Detect which cell encompasses the target text, then output its (X, Y) center coordinate. 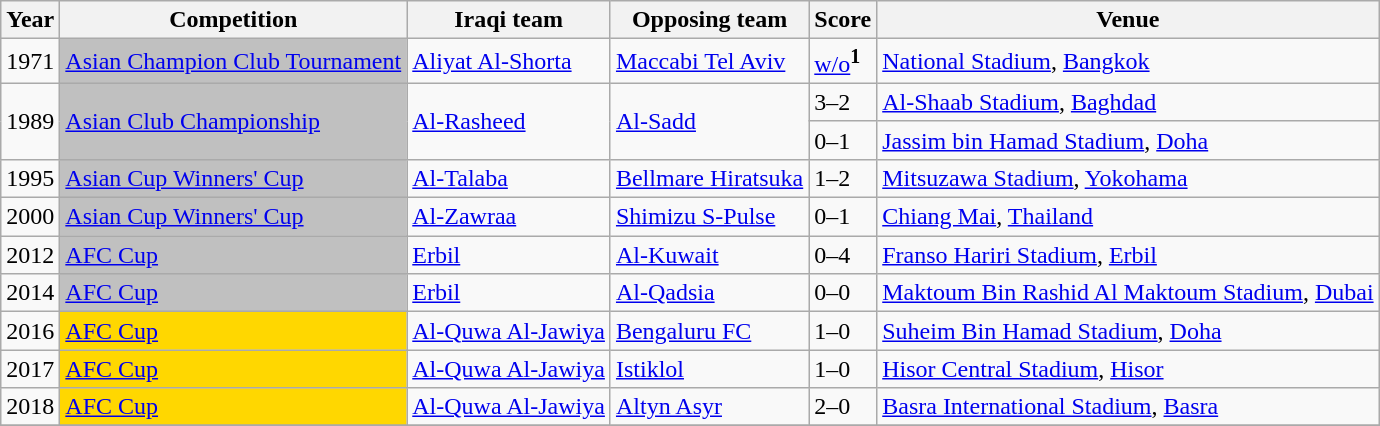
0–0 (843, 293)
2017 (30, 369)
w/o1 (843, 62)
1989 (30, 121)
2000 (30, 217)
Istiklol (709, 369)
2018 (30, 407)
Basra International Stadium, Basra (1128, 407)
0–4 (843, 255)
Competition (234, 20)
Maktoum Bin Rashid Al Maktoum Stadium, Dubai (1128, 293)
Hisor Central Stadium, Hisor (1128, 369)
2016 (30, 331)
Chiang Mai, Thailand (1128, 217)
Shimizu S-Pulse (709, 217)
Venue (1128, 20)
Bellmare Hiratsuka (709, 178)
2012 (30, 255)
Franso Hariri Stadium, Erbil (1128, 255)
Al-Shaab Stadium, Baghdad (1128, 102)
2014 (30, 293)
Score (843, 20)
Iraqi team (509, 20)
Bengaluru FC (709, 331)
Altyn Asyr (709, 407)
Maccabi Tel Aviv (709, 62)
Al-Sadd (709, 121)
Asian Club Championship (234, 121)
Suheim Bin Hamad Stadium, Doha (1128, 331)
Al-Talaba (509, 178)
2–0 (843, 407)
3–2 (843, 102)
Al-Rasheed (509, 121)
Al-Kuwait (709, 255)
Mitsuzawa Stadium, Yokohama (1128, 178)
Opposing team (709, 20)
Al-Qadsia (709, 293)
Al-Zawraa (509, 217)
1–2 (843, 178)
Jassim bin Hamad Stadium, Doha (1128, 140)
Asian Champion Club Tournament (234, 62)
1971 (30, 62)
National Stadium, Bangkok (1128, 62)
Aliyat Al-Shorta (509, 62)
1995 (30, 178)
Year (30, 20)
